Scan for the cell matching the given text and deliver its [x, y] coordinate at center. 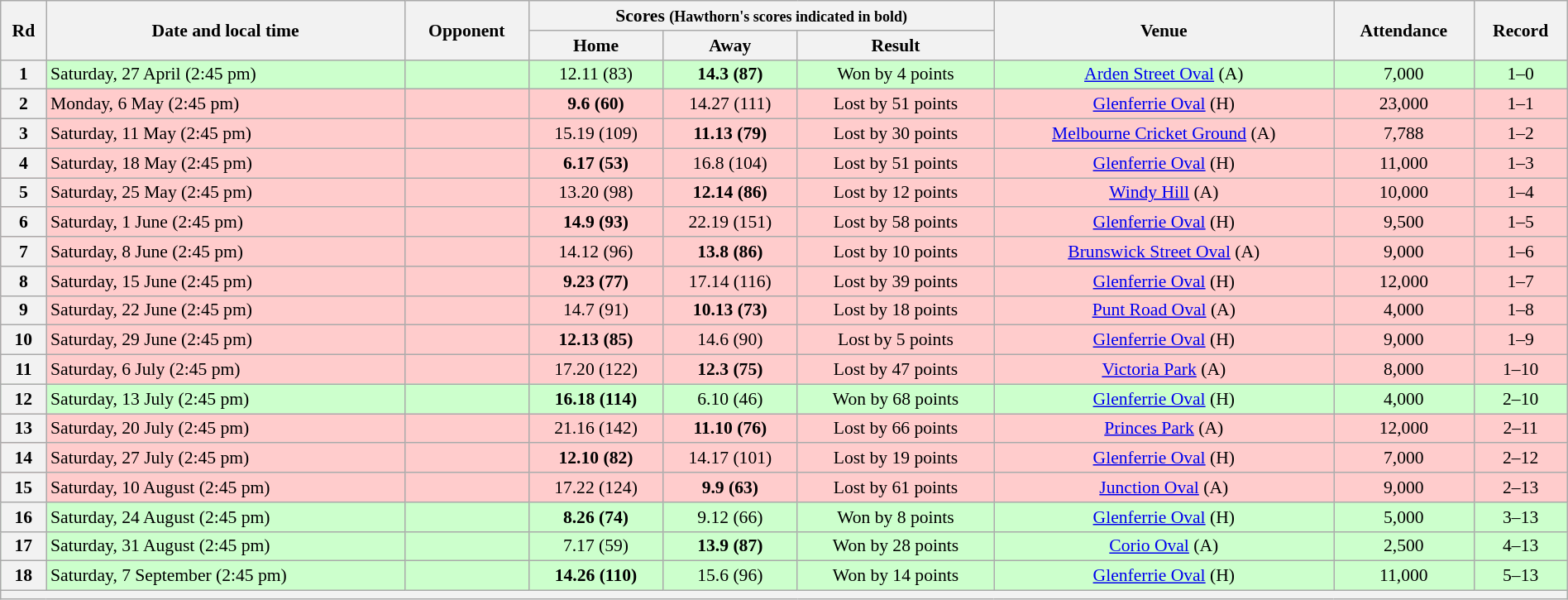
2–11 [1520, 429]
Saturday, 15 June (2:45 pm) [225, 281]
11.10 (76) [730, 429]
Won by 28 points [896, 546]
7 [23, 252]
6.10 (46) [730, 399]
13.8 (86) [730, 252]
Won by 68 points [896, 399]
Venue [1164, 30]
9.9 (63) [730, 487]
Attendance [1404, 30]
2 [23, 104]
9.12 (66) [730, 517]
1–0 [1520, 74]
Saturday, 24 August (2:45 pm) [225, 517]
6.17 (53) [595, 163]
10.13 (73) [730, 310]
Saturday, 25 May (2:45 pm) [225, 193]
Lost by 66 points [896, 429]
9.6 (60) [595, 104]
8 [23, 281]
Lost by 5 points [896, 340]
Saturday, 10 August (2:45 pm) [225, 487]
Monday, 6 May (2:45 pm) [225, 104]
11 [23, 370]
14.3 (87) [730, 74]
7.17 (59) [595, 546]
15 [23, 487]
16.8 (104) [730, 163]
Arden Street Oval (A) [1164, 74]
Saturday, 18 May (2:45 pm) [225, 163]
7,788 [1404, 134]
Date and local time [225, 30]
16 [23, 517]
Lost by 12 points [896, 193]
14.12 (96) [595, 252]
12 [23, 399]
3–13 [1520, 517]
Saturday, 31 August (2:45 pm) [225, 546]
Punt Road Oval (A) [1164, 310]
13.9 (87) [730, 546]
Windy Hill (A) [1164, 193]
Won by 8 points [896, 517]
5,000 [1404, 517]
Saturday, 8 June (2:45 pm) [225, 252]
18 [23, 576]
1–7 [1520, 281]
16.18 (114) [595, 399]
5–13 [1520, 576]
17.20 (122) [595, 370]
1–8 [1520, 310]
15.6 (96) [730, 576]
Junction Oval (A) [1164, 487]
12.10 (82) [595, 458]
10 [23, 340]
13 [23, 429]
10,000 [1404, 193]
6 [23, 223]
Saturday, 7 September (2:45 pm) [225, 576]
2–10 [1520, 399]
Saturday, 13 July (2:45 pm) [225, 399]
Lost by 30 points [896, 134]
12.13 (85) [595, 340]
14.6 (90) [730, 340]
14.9 (93) [595, 223]
8,000 [1404, 370]
8.26 (74) [595, 517]
Saturday, 6 July (2:45 pm) [225, 370]
Melbourne Cricket Ground (A) [1164, 134]
11.13 (79) [730, 134]
1–2 [1520, 134]
5 [23, 193]
Won by 4 points [896, 74]
Lost by 61 points [896, 487]
Saturday, 27 July (2:45 pm) [225, 458]
1–6 [1520, 252]
3 [23, 134]
Scores (Hawthorn's scores indicated in bold) [761, 16]
Away [730, 46]
9,500 [1404, 223]
14.17 (101) [730, 458]
Lost by 18 points [896, 310]
Record [1520, 30]
Result [896, 46]
Saturday, 27 April (2:45 pm) [225, 74]
1–1 [1520, 104]
17 [23, 546]
9 [23, 310]
1–4 [1520, 193]
Home [595, 46]
Brunswick Street Oval (A) [1164, 252]
12.14 (86) [730, 193]
Rd [23, 30]
Saturday, 1 June (2:45 pm) [225, 223]
17.14 (116) [730, 281]
Princes Park (A) [1164, 429]
9.23 (77) [595, 281]
Lost by 39 points [896, 281]
12.3 (75) [730, 370]
1–5 [1520, 223]
1–10 [1520, 370]
Victoria Park (A) [1164, 370]
Lost by 10 points [896, 252]
12.11 (83) [595, 74]
14 [23, 458]
1 [23, 74]
14.26 (110) [595, 576]
2–13 [1520, 487]
4 [23, 163]
13.20 (98) [595, 193]
15.19 (109) [595, 134]
Won by 14 points [896, 576]
1–3 [1520, 163]
Lost by 19 points [896, 458]
Saturday, 20 July (2:45 pm) [225, 429]
Saturday, 11 May (2:45 pm) [225, 134]
1–9 [1520, 340]
Corio Oval (A) [1164, 546]
Saturday, 29 June (2:45 pm) [225, 340]
17.22 (124) [595, 487]
14.27 (111) [730, 104]
23,000 [1404, 104]
2–12 [1520, 458]
4–13 [1520, 546]
Lost by 58 points [896, 223]
14.7 (91) [595, 310]
Lost by 47 points [896, 370]
21.16 (142) [595, 429]
Opponent [466, 30]
2,500 [1404, 546]
Saturday, 22 June (2:45 pm) [225, 310]
22.19 (151) [730, 223]
